Extract the [x, y] coordinate from the center of the cell holding the provided text.  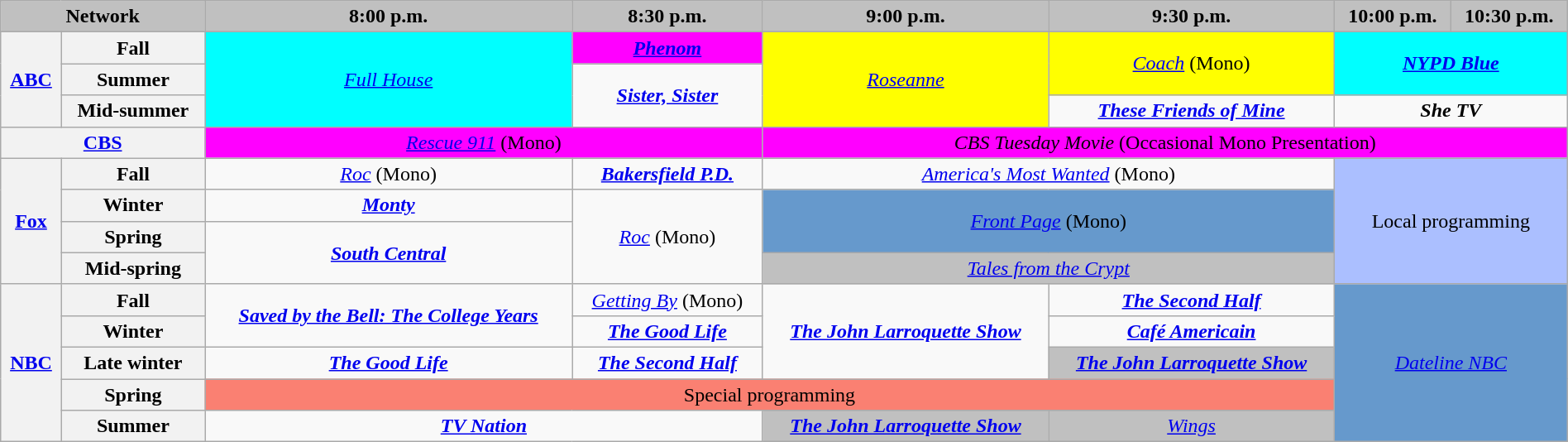
Café Americain [1192, 331]
Front Page (Mono) [1049, 221]
Phenom [667, 48]
Full House [389, 79]
Rescue 911 (Mono) [485, 142]
Local programming [1451, 221]
Saved by the Bell: The College Years [389, 315]
Mid-summer [132, 111]
Network [103, 17]
8:00 p.m. [389, 17]
CBS [103, 142]
NYPD Blue [1451, 64]
10:30 p.m. [1508, 17]
Coach (Mono) [1192, 64]
Monty [389, 205]
10:00 p.m. [1393, 17]
CBS Tuesday Movie (Occasional Mono Presentation) [1164, 142]
9:30 p.m. [1192, 17]
8:30 p.m. [667, 17]
She TV [1451, 111]
TV Nation [485, 426]
America's Most Wanted (Mono) [1049, 174]
Wings [1192, 426]
South Central [389, 252]
Late winter [132, 363]
Special programming [770, 395]
Dateline NBC [1451, 363]
ABC [31, 79]
Bakersfield P.D. [667, 174]
Tales from the Crypt [1049, 268]
Fox [31, 221]
9:00 p.m. [906, 17]
Sister, Sister [667, 95]
Mid-spring [132, 268]
These Friends of Mine [1192, 111]
Roseanne [906, 79]
Getting By (Mono) [667, 300]
NBC [31, 363]
